Find where the given text appears and provide that cell's center as [x, y] coordinate. 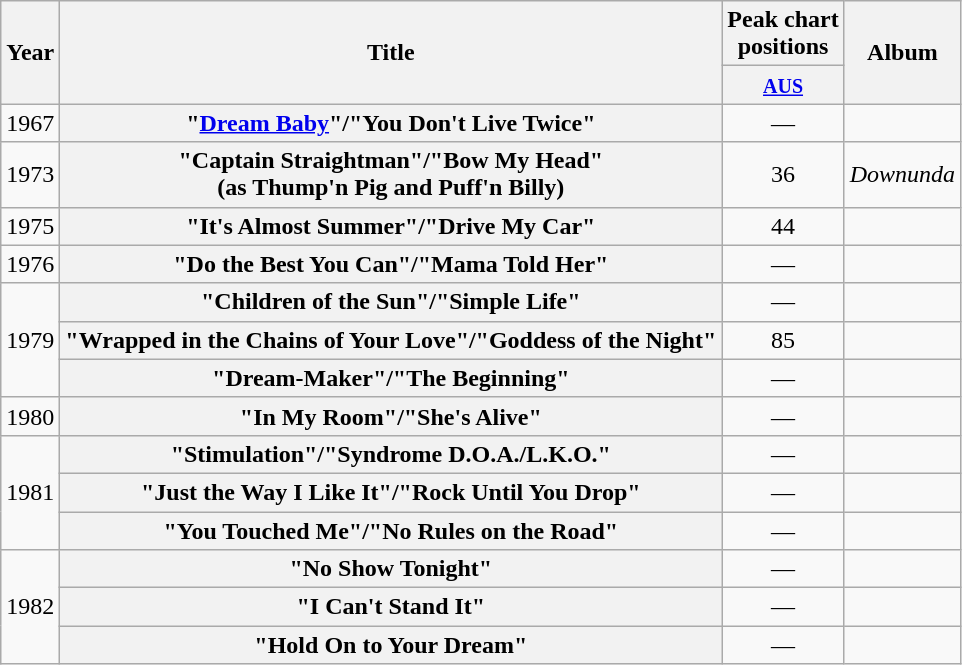
"No Show Tonight" [391, 569]
Year [30, 52]
1967 [30, 123]
1982 [30, 607]
Peak chartpositions [783, 34]
Album [902, 52]
"Dream Baby"/"You Don't Live Twice" [391, 123]
"Dream-Maker"/"The Beginning" [391, 378]
"It's Almost Summer"/"Drive My Car" [391, 226]
44 [783, 226]
Title [391, 52]
85 [783, 340]
"Children of the Sun"/"Simple Life" [391, 302]
"I Can't Stand It" [391, 607]
"Hold On to Your Dream" [391, 645]
1979 [30, 340]
AUS [783, 85]
"Captain Straightman"/"Bow My Head" (as Thump'n Pig and Puff'n Billy) [391, 174]
"In My Room"/"She's Alive" [391, 416]
Downunda [902, 174]
"Wrapped in the Chains of Your Love"/"Goddess of the Night" [391, 340]
"Do the Best You Can"/"Mama Told Her" [391, 264]
"Stimulation"/"Syndrome D.O.A./L.K.O." [391, 454]
36 [783, 174]
1981 [30, 492]
1980 [30, 416]
1976 [30, 264]
1975 [30, 226]
1973 [30, 174]
"Just the Way I Like It"/"Rock Until You Drop" [391, 492]
"You Touched Me"/"No Rules on the Road" [391, 531]
